Extract the (X, Y) coordinate from the center of the cell holding the provided text.  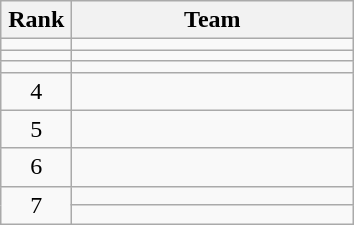
6 (36, 167)
5 (36, 129)
4 (36, 91)
Team (212, 20)
7 (36, 205)
Rank (36, 20)
